Pinpoint the cell where the given text exists, returning its [X, Y] midpoint coordinate. 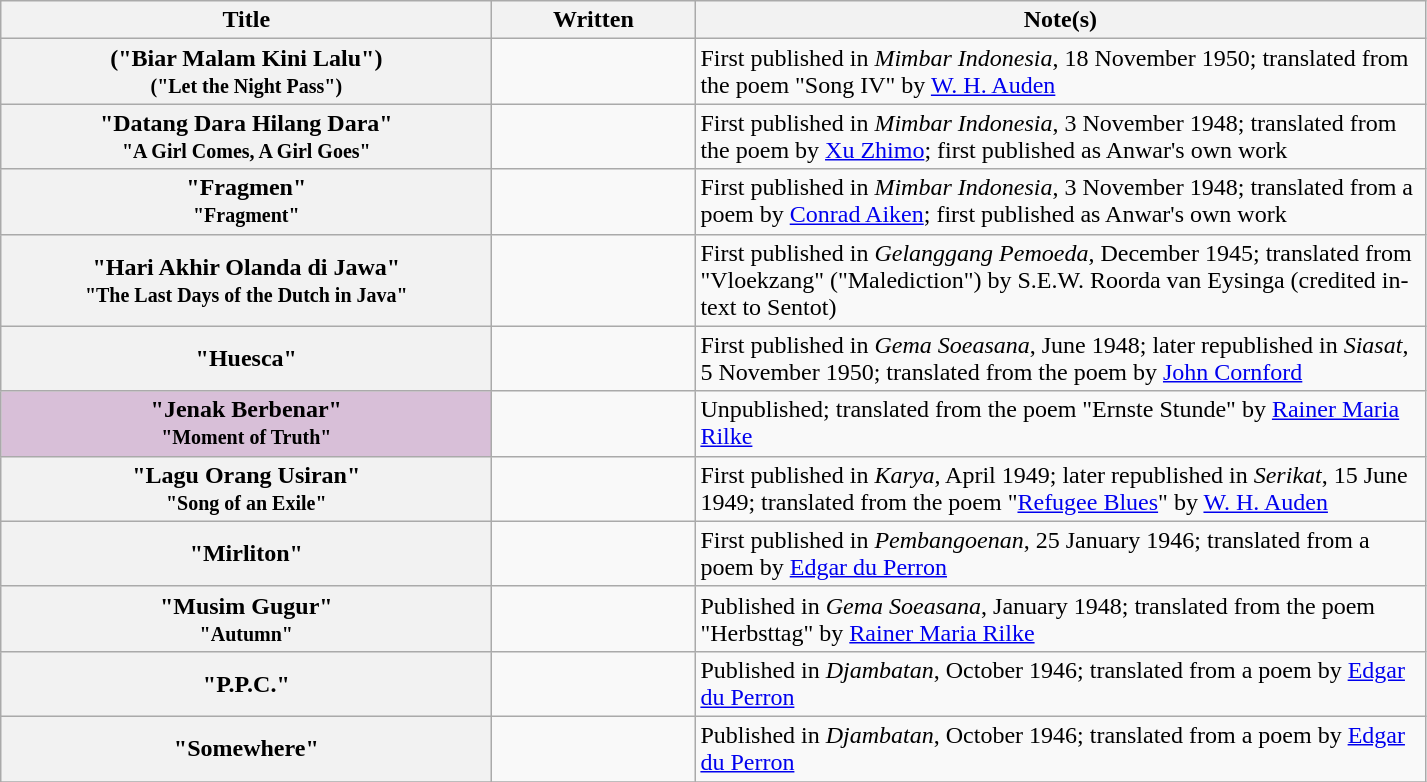
"Huesca" [246, 358]
"Mirliton" [246, 554]
"Musim Gugur""Autumn" [246, 618]
Note(s) [1060, 20]
Written [594, 20]
("Biar Malam Kini Lalu")("Let the Night Pass") [246, 72]
First published in Mimbar Indonesia, 3 November 1948; translated from the poem by Xu Zhimo; first published as Anwar's own work [1060, 136]
Unpublished; translated from the poem "Ernste Stunde" by Rainer Maria Rilke [1060, 424]
First published in Karya, April 1949; later republished in Serikat, 15 June 1949; translated from the poem "Refugee Blues" by W. H. Auden [1060, 488]
"Datang Dara Hilang Dara""A Girl Comes, A Girl Goes" [246, 136]
First published in Gema Soeasana, June 1948; later republished in Siasat, 5 November 1950; translated from the poem by John Cornford [1060, 358]
First published in Mimbar Indonesia, 18 November 1950; translated from the poem "Song IV" by W. H. Auden [1060, 72]
"Lagu Orang Usiran""Song of an Exile" [246, 488]
Title [246, 20]
"Somewhere" [246, 748]
"Jenak Berbenar""Moment of Truth" [246, 424]
"P.P.C." [246, 684]
"Fragmen""Fragment" [246, 202]
First published in Mimbar Indonesia, 3 November 1948; translated from a poem by Conrad Aiken; first published as Anwar's own work [1060, 202]
Published in Gema Soeasana, January 1948; translated from the poem "Herbsttag" by Rainer Maria Rilke [1060, 618]
First published in Pembangoenan, 25 January 1946; translated from a poem by Edgar du Perron [1060, 554]
"Hari Akhir Olanda di Jawa""The Last Days of the Dutch in Java" [246, 280]
